Extract the (x, y) coordinate from the center of the cell holding the provided text.  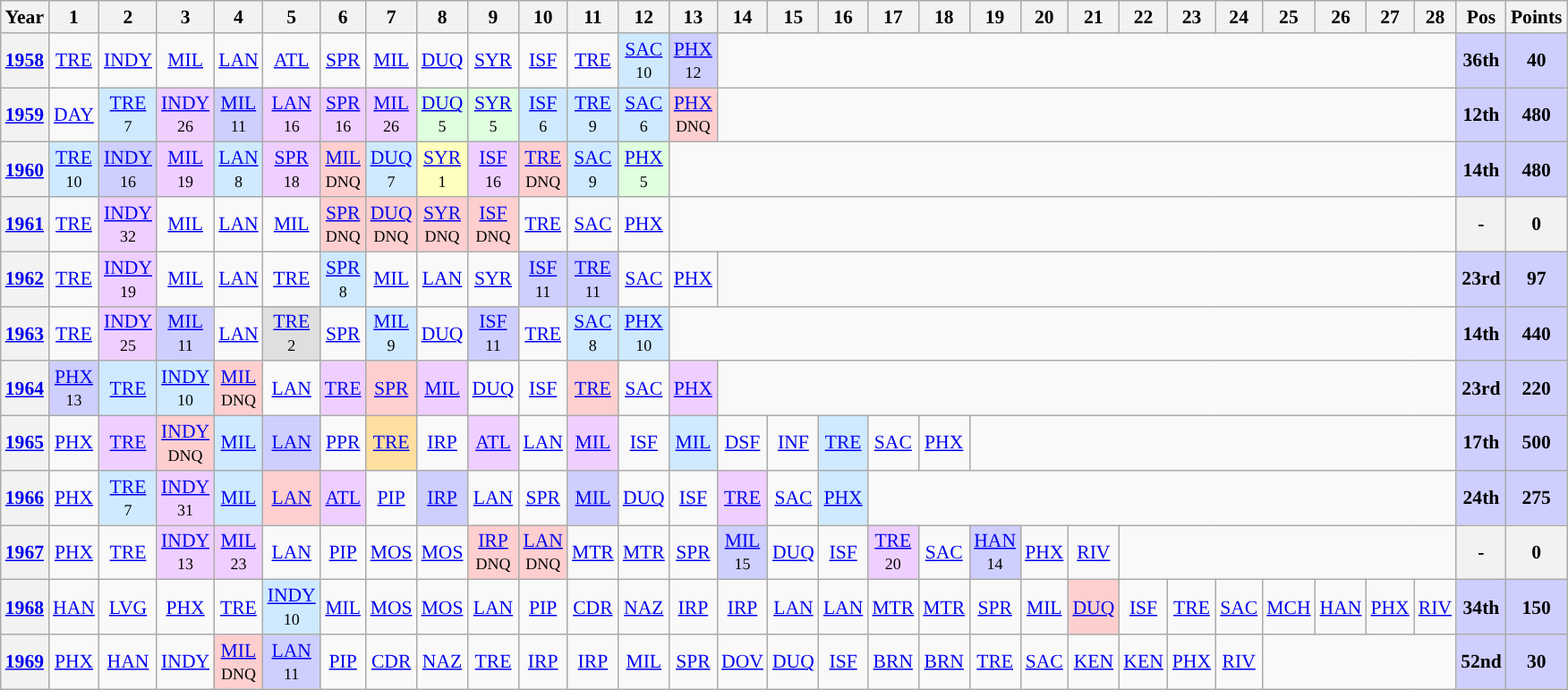
SAC9 (592, 170)
TRE9 (592, 115)
HAN14 (995, 553)
SAC6 (644, 115)
17 (893, 17)
INDY16 (128, 170)
LVG (128, 607)
11 (592, 17)
1959 (25, 115)
12th (1481, 115)
MCH (1289, 607)
TREDNQ (542, 170)
1958 (25, 61)
1966 (25, 498)
LANDNQ (542, 553)
12 (644, 17)
SPR8 (344, 279)
TRE10 (73, 170)
9 (494, 17)
SPR16 (344, 115)
PHXDNQ (693, 115)
MIL19 (185, 170)
275 (1537, 498)
INDY13 (185, 553)
SPRDNQ (344, 224)
23 (1192, 17)
1967 (25, 553)
14 (743, 17)
MIL15 (743, 553)
INDY31 (185, 498)
ISFDNQ (494, 224)
36th (1481, 61)
MIL26 (392, 115)
TRE2 (292, 333)
7 (392, 17)
3 (185, 17)
17th (1481, 444)
Year (25, 17)
16 (843, 17)
1 (73, 17)
5 (292, 17)
TRE11 (592, 279)
INDY32 (128, 224)
ISF16 (494, 170)
1962 (25, 279)
24 (1239, 17)
LAN8 (238, 170)
IRPDNQ (494, 553)
500 (1537, 444)
INDY19 (128, 279)
8 (442, 17)
SYR1 (442, 170)
25 (1289, 17)
10 (542, 17)
INDY25 (128, 333)
PHX5 (644, 170)
1968 (25, 607)
1965 (25, 444)
DSF (743, 444)
LAN11 (292, 662)
1960 (25, 170)
DUQ5 (442, 115)
27 (1389, 17)
SYRDNQ (442, 224)
26 (1341, 17)
2 (128, 17)
SAC10 (644, 61)
PHX13 (73, 388)
20 (1044, 17)
40 (1537, 61)
ISF6 (542, 115)
28 (1436, 17)
1961 (25, 224)
1969 (25, 662)
SYR5 (494, 115)
Points (1537, 17)
30 (1537, 662)
22 (1143, 17)
18 (943, 17)
SAC8 (592, 333)
DOV (743, 662)
PHX10 (644, 333)
150 (1537, 607)
21 (1094, 17)
DUQDNQ (392, 224)
MIL9 (392, 333)
DAY (73, 115)
52nd (1481, 662)
INDY26 (185, 115)
6 (344, 17)
INF (793, 444)
LAN16 (292, 115)
440 (1537, 333)
1964 (25, 388)
15 (793, 17)
MIL23 (238, 553)
24th (1481, 498)
13 (693, 17)
1963 (25, 333)
220 (1537, 388)
PHX12 (693, 61)
19 (995, 17)
INDYDNQ (185, 444)
Pos (1481, 17)
SPR18 (292, 170)
TRE20 (893, 553)
4 (238, 17)
PPR (344, 444)
DUQ7 (392, 170)
34th (1481, 607)
97 (1537, 279)
